Locate the cell with the specified text and output its [X, Y] center coordinate. 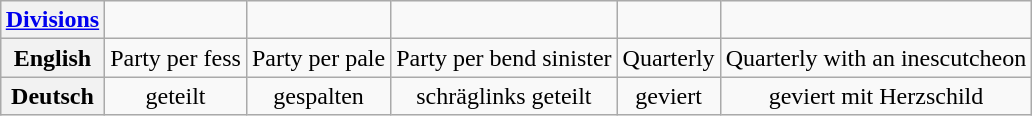
Quarterly [668, 58]
Party per pale [318, 58]
gespalten [318, 96]
geteilt [176, 96]
geviert mit Herzschild [876, 96]
Quarterly with an inescutcheon [876, 58]
schräglinks geteilt [504, 96]
English [52, 58]
Party per fess [176, 58]
Party per bend sinister [504, 58]
Divisions [52, 20]
Deutsch [52, 96]
geviert [668, 96]
